Provide the [X, Y] coordinate of the cell's center where the given text is located.  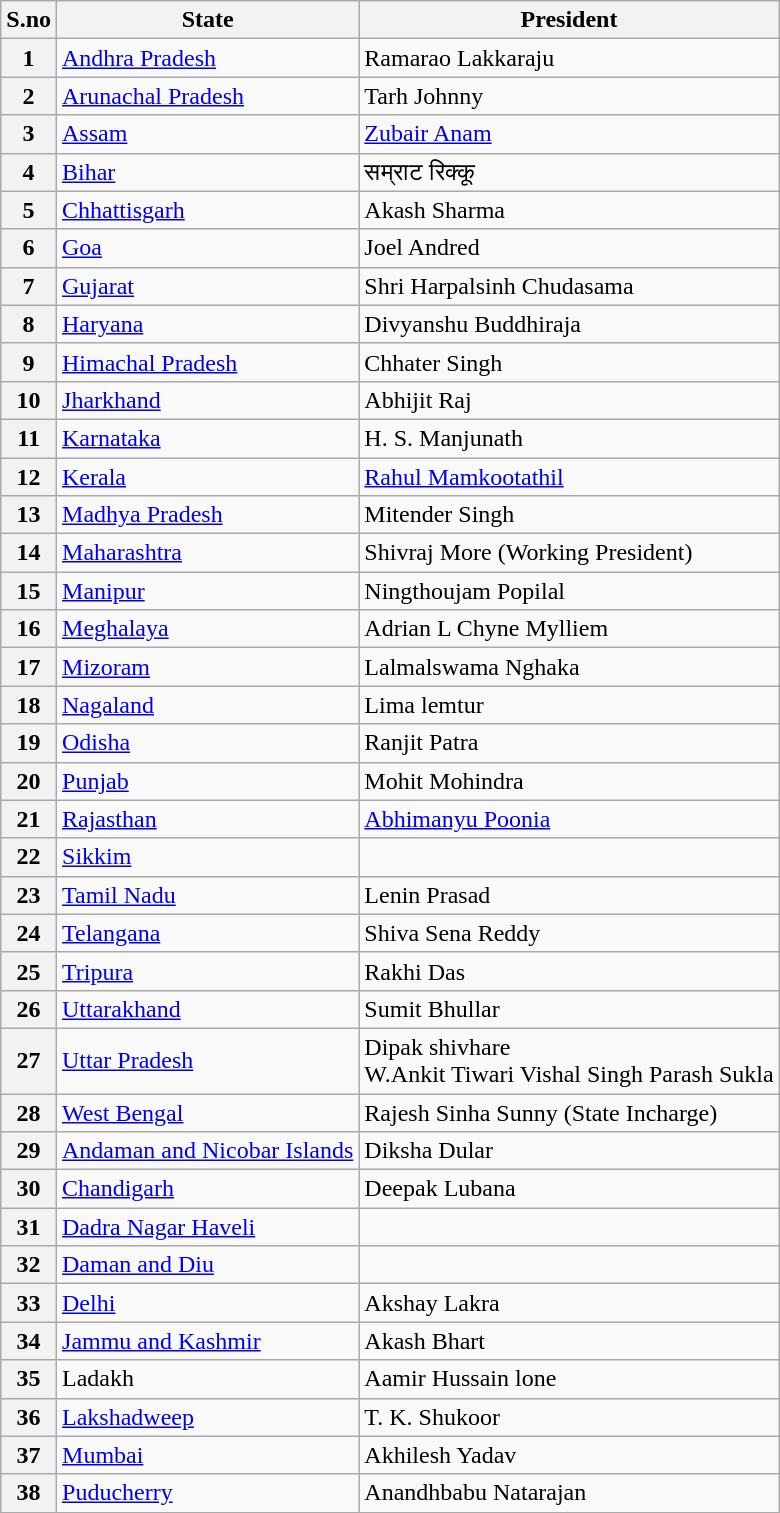
7 [29, 286]
28 [29, 1113]
Jharkhand [208, 400]
Lenin Prasad [569, 895]
Chhater Singh [569, 362]
29 [29, 1151]
Telangana [208, 933]
Sumit Bhullar [569, 1009]
State [208, 20]
Akash Sharma [569, 210]
35 [29, 1379]
Shiva Sena Reddy [569, 933]
27 [29, 1060]
16 [29, 629]
Diksha Dular [569, 1151]
Rajesh Sinha Sunny (State Incharge) [569, 1113]
Chhattisgarh [208, 210]
Assam [208, 134]
22 [29, 857]
Mohit Mohindra [569, 781]
25 [29, 971]
Ranjit Patra [569, 743]
8 [29, 324]
9 [29, 362]
Akhilesh Yadav [569, 1455]
Goa [208, 248]
Anandhbabu Natarajan [569, 1493]
Rahul Mamkootathil [569, 477]
15 [29, 591]
Akash Bhart [569, 1341]
S.no [29, 20]
Punjab [208, 781]
H. S. Manjunath [569, 438]
Shivraj More (Working President) [569, 553]
Zubair Anam [569, 134]
सम्राट रिक्कू [569, 172]
President [569, 20]
4 [29, 172]
26 [29, 1009]
37 [29, 1455]
34 [29, 1341]
2 [29, 96]
Akshay Lakra [569, 1303]
Daman and Diu [208, 1265]
Delhi [208, 1303]
1 [29, 58]
Shri Harpalsinh Chudasama [569, 286]
21 [29, 819]
36 [29, 1417]
Maharashtra [208, 553]
Rajasthan [208, 819]
14 [29, 553]
Mizoram [208, 667]
Dadra Nagar Haveli [208, 1227]
30 [29, 1189]
Joel Andred [569, 248]
Arunachal Pradesh [208, 96]
Chandigarh [208, 1189]
Manipur [208, 591]
12 [29, 477]
Deepak Lubana [569, 1189]
10 [29, 400]
23 [29, 895]
17 [29, 667]
Sikkim [208, 857]
Rakhi Das [569, 971]
Mumbai [208, 1455]
Lalmalswama Nghaka [569, 667]
West Bengal [208, 1113]
Meghalaya [208, 629]
Divyanshu Buddhiraja [569, 324]
13 [29, 515]
Haryana [208, 324]
Lakshadweep [208, 1417]
Kerala [208, 477]
T. K. Shukoor [569, 1417]
Bihar [208, 172]
Gujarat [208, 286]
Nagaland [208, 705]
5 [29, 210]
Madhya Pradesh [208, 515]
6 [29, 248]
19 [29, 743]
Abhimanyu Poonia [569, 819]
Adrian L Chyne Mylliem [569, 629]
33 [29, 1303]
Uttar Pradesh [208, 1060]
Andaman and Nicobar Islands [208, 1151]
Aamir Hussain lone [569, 1379]
Uttarakhand [208, 1009]
31 [29, 1227]
32 [29, 1265]
20 [29, 781]
Lima lemtur [569, 705]
Odisha [208, 743]
Dipak shivhareW.Ankit Tiwari Vishal Singh Parash Sukla [569, 1060]
Jammu and Kashmir [208, 1341]
Ramarao Lakkaraju [569, 58]
38 [29, 1493]
Andhra Pradesh [208, 58]
Puducherry [208, 1493]
Ladakh [208, 1379]
18 [29, 705]
Mitender Singh [569, 515]
Himachal Pradesh [208, 362]
Ningthoujam Popilal [569, 591]
11 [29, 438]
Tripura [208, 971]
Karnataka [208, 438]
Abhijit Raj [569, 400]
Tamil Nadu [208, 895]
3 [29, 134]
24 [29, 933]
Tarh Johnny [569, 96]
